Extract the (X, Y) coordinate from the center of the cell holding the provided text.  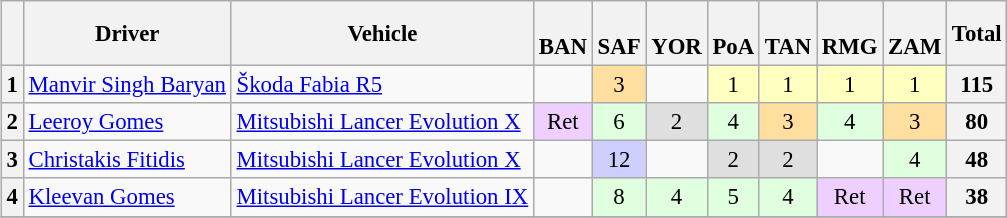
TAN (788, 34)
Leeroy Gomes (127, 122)
RMG (849, 34)
Kleevan Gomes (127, 197)
YOR (676, 34)
Total (977, 34)
5 (733, 197)
BAN (564, 34)
Driver (127, 34)
Christakis Fitidis (127, 160)
12 (619, 160)
Mitsubishi Lancer Evolution IX (382, 197)
Vehicle (382, 34)
80 (977, 122)
SAF (619, 34)
38 (977, 197)
PoA (733, 34)
115 (977, 85)
48 (977, 160)
Škoda Fabia R5 (382, 85)
ZAM (915, 34)
Manvir Singh Baryan (127, 85)
6 (619, 122)
8 (619, 197)
